For the text-containing cell, return its midpoint in (X, Y) coordinate format. 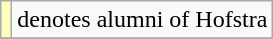
denotes alumni of Hofstra (142, 20)
